Determine the [X, Y] coordinate at the center of the cell enclosing the given text.  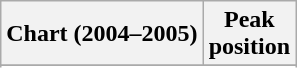
Peakposition [249, 34]
Chart (2004–2005) [102, 34]
